From the cell containing the given text, extract its center point as (x, y) coordinate. 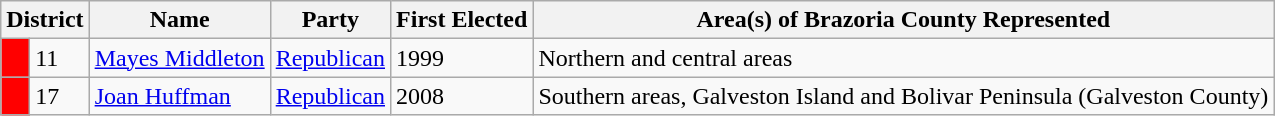
Name (180, 20)
Mayes Middleton (180, 58)
Party (330, 20)
First Elected (462, 20)
1999 (462, 58)
Northern and central areas (904, 58)
Joan Huffman (180, 96)
11 (60, 58)
Area(s) of Brazoria County Represented (904, 20)
Southern areas, Galveston Island and Bolivar Peninsula (Galveston County) (904, 96)
District (45, 20)
2008 (462, 96)
17 (60, 96)
